Provide the (x, y) coordinate of the cell's center where the given text is located.  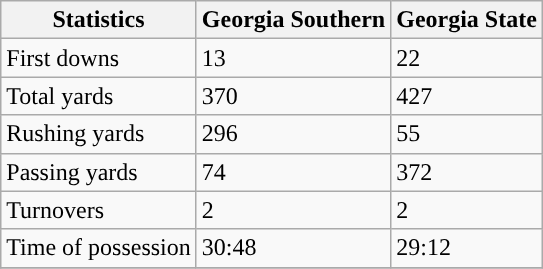
74 (293, 172)
Rushing yards (99, 134)
13 (293, 58)
Total yards (99, 96)
55 (467, 134)
Georgia State (467, 20)
22 (467, 58)
Georgia Southern (293, 20)
Time of possession (99, 248)
30:48 (293, 248)
372 (467, 172)
Passing yards (99, 172)
Turnovers (99, 210)
296 (293, 134)
29:12 (467, 248)
First downs (99, 58)
Statistics (99, 20)
427 (467, 96)
370 (293, 96)
